Determine the [x, y] coordinate at the center of the cell enclosing the given text.  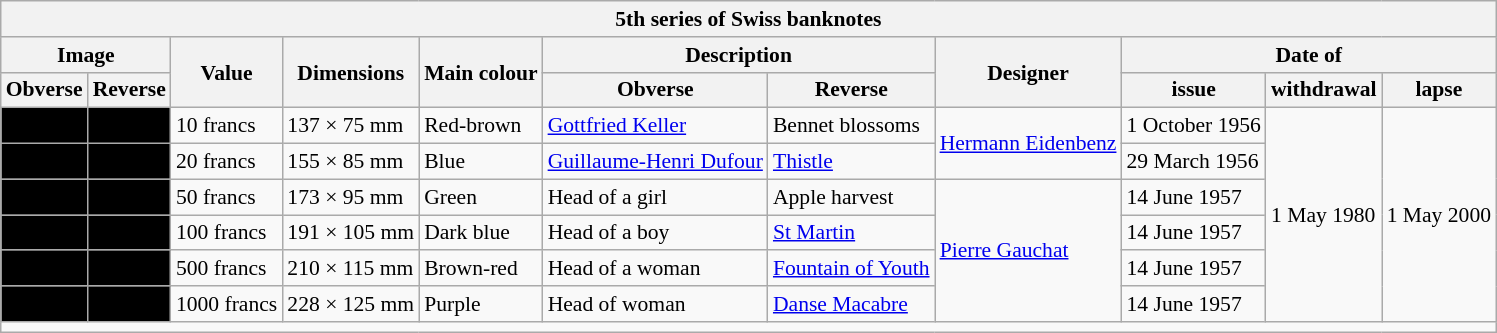
Brown-red [480, 269]
issue [1194, 90]
Dimensions [350, 72]
Head of woman [656, 304]
155 × 85 mm [350, 162]
St Martin [852, 233]
Danse Macabre [852, 304]
Red-brown [480, 126]
Apple harvest [852, 197]
Guillaume-Henri Dufour [656, 162]
500 francs [226, 269]
100 francs [226, 233]
Thistle [852, 162]
1 May 2000 [1439, 215]
Image [86, 55]
173 × 95 mm [350, 197]
1000 francs [226, 304]
Value [226, 72]
Pierre Gauchat [1028, 250]
50 francs [226, 197]
Head of a boy [656, 233]
Gottfried Keller [656, 126]
Dark blue [480, 233]
10 francs [226, 126]
20 francs [226, 162]
228 × 125 mm [350, 304]
Designer [1028, 72]
Description [739, 55]
Head of a woman [656, 269]
1 May 1980 [1324, 215]
Purple [480, 304]
29 March 1956 [1194, 162]
Head of a girl [656, 197]
137 × 75 mm [350, 126]
Bennet blossoms [852, 126]
Fountain of Youth [852, 269]
Blue [480, 162]
5th series of Swiss banknotes [748, 19]
1 October 1956 [1194, 126]
Main colour [480, 72]
Green [480, 197]
withdrawal [1324, 90]
Date of [1310, 55]
lapse [1439, 90]
210 × 115 mm [350, 269]
Hermann Eidenbenz [1028, 144]
191 × 105 mm [350, 233]
